Search for the cell housing the specified text and yield its (x, y) center coordinate. 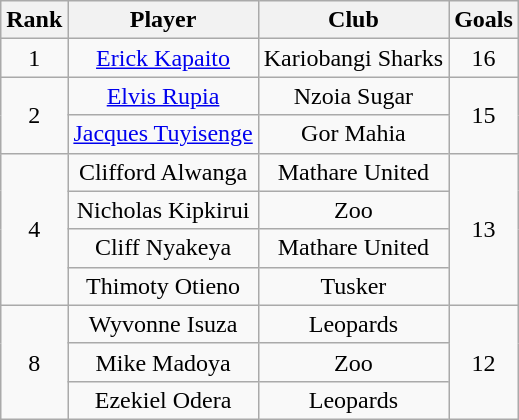
12 (484, 362)
Ezekiel Odera (163, 400)
4 (34, 229)
Wyvonne Isuza (163, 324)
8 (34, 362)
Nzoia Sugar (353, 96)
Mike Madoya (163, 362)
13 (484, 229)
Rank (34, 20)
1 (34, 58)
Jacques Tuyisenge (163, 134)
2 (34, 115)
Elvis Rupia (163, 96)
Nicholas Kipkirui (163, 210)
Erick Kapaito (163, 58)
Thimoty Otieno (163, 286)
Gor Mahia (353, 134)
Goals (484, 20)
Player (163, 20)
15 (484, 115)
Kariobangi Sharks (353, 58)
Clifford Alwanga (163, 172)
Cliff Nyakeya (163, 248)
Club (353, 20)
Tusker (353, 286)
16 (484, 58)
